Locate the cell with the specified text and output its [X, Y] center coordinate. 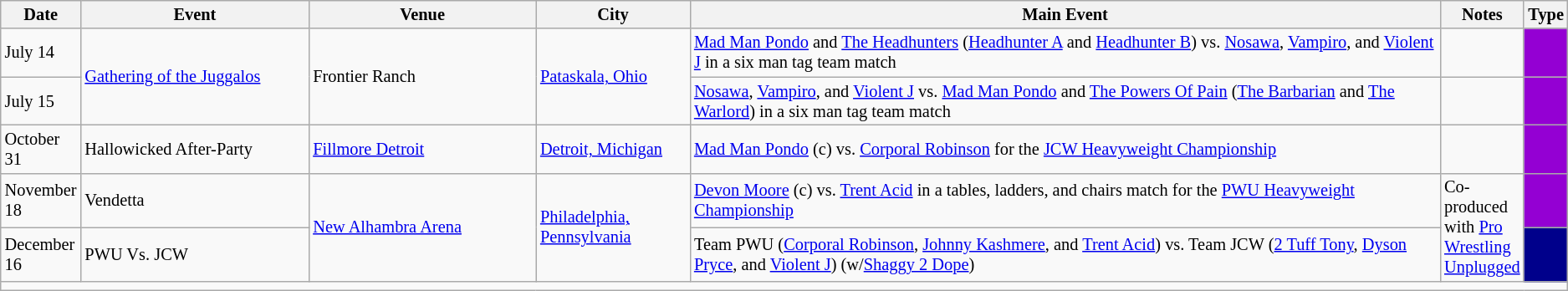
Co-produced with Pro Wrestling Unplugged [1482, 227]
Devon Moore (c) vs. Trent Acid in a tables, ladders, and chairs match for the PWU Heavyweight Championship [1065, 201]
Philadelphia, Pennsylvania [613, 227]
City [613, 14]
Date [41, 14]
Venue [422, 14]
Team PWU (Corporal Robinson, Johnny Kashmere, and Trent Acid) vs. Team JCW (2 Tuff Tony, Dyson Pryce, and Violent J) (w/Shaggy 2 Dope) [1065, 254]
New Alhambra Arena [422, 227]
Event [194, 14]
Mad Man Pondo (c) vs. Corporal Robinson for the JCW Heavyweight Championship [1065, 149]
Mad Man Pondo and The Headhunters (Headhunter A and Headhunter B) vs. Nosawa, Vampiro, and Violent J in a six man tag team match [1065, 53]
Gathering of the Juggalos [194, 77]
November 18 [41, 201]
Detroit, Michigan [613, 149]
July 14 [41, 53]
Type [1545, 14]
Frontier Ranch [422, 77]
Nosawa, Vampiro, and Violent J vs. Mad Man Pondo and The Powers Of Pain (The Barbarian and The Warlord) in a six man tag team match [1065, 101]
Fillmore Detroit [422, 149]
Main Event [1065, 14]
PWU Vs. JCW [194, 254]
Vendetta [194, 201]
Pataskala, Ohio [613, 77]
Hallowicked After-Party [194, 149]
October 31 [41, 149]
July 15 [41, 101]
December 16 [41, 254]
Notes [1482, 14]
